Return the [x, y] coordinate for the center point of the cell that contains the specified text.  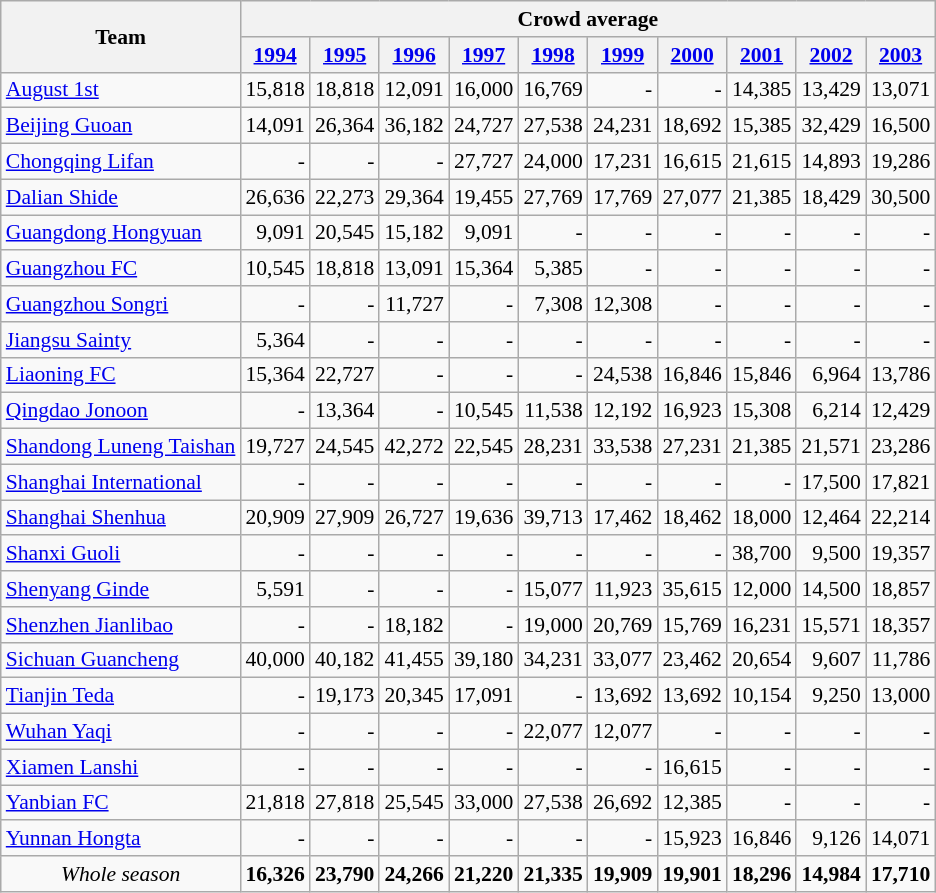
12,308 [622, 304]
24,538 [622, 375]
17,500 [830, 482]
28,231 [552, 447]
34,231 [552, 660]
33,538 [622, 447]
26,364 [344, 126]
19,901 [692, 874]
Shenyang Ginde [121, 589]
9,607 [830, 660]
Qingdao Jonoon [121, 411]
1996 [414, 55]
14,984 [830, 874]
Guangzhou FC [121, 269]
22,214 [900, 518]
18,000 [762, 518]
26,636 [274, 197]
42,272 [414, 447]
13,091 [414, 269]
24,266 [414, 874]
9,500 [830, 554]
1994 [274, 55]
13,364 [344, 411]
40,000 [274, 660]
19,357 [900, 554]
7,308 [552, 304]
14,091 [274, 126]
21,335 [552, 874]
12,091 [414, 90]
1997 [484, 55]
20,545 [344, 233]
33,077 [622, 660]
17,821 [900, 482]
16,769 [552, 90]
Sichuan Guancheng [121, 660]
13,429 [830, 90]
27,818 [344, 803]
9,126 [830, 839]
17,769 [622, 197]
21,220 [484, 874]
Beijing Guoan [121, 126]
12,077 [622, 732]
12,429 [900, 411]
August 1st [121, 90]
23,286 [900, 447]
14,893 [830, 162]
19,286 [900, 162]
Whole season [121, 874]
9,250 [830, 696]
15,818 [274, 90]
27,727 [484, 162]
20,345 [414, 696]
11,786 [900, 660]
19,455 [484, 197]
Yanbian FC [121, 803]
Jiangsu Sainty [121, 340]
18,182 [414, 625]
21,818 [274, 803]
19,909 [622, 874]
15,308 [762, 411]
5,385 [552, 269]
16,231 [762, 625]
Guangzhou Songri [121, 304]
17,710 [900, 874]
40,182 [344, 660]
20,769 [622, 625]
18,429 [830, 197]
Team [121, 36]
22,545 [484, 447]
27,909 [344, 518]
2001 [762, 55]
32,429 [830, 126]
35,615 [692, 589]
Shenzhen Jianlibao [121, 625]
2000 [692, 55]
Shanxi Guoli [121, 554]
Liaoning FC [121, 375]
14,500 [830, 589]
15,923 [692, 839]
21,615 [762, 162]
Shanghai Shenhua [121, 518]
12,385 [692, 803]
41,455 [414, 660]
27,769 [552, 197]
20,909 [274, 518]
24,000 [552, 162]
Yunnan Hongta [121, 839]
38,700 [762, 554]
14,071 [900, 839]
15,769 [692, 625]
23,462 [692, 660]
25,545 [414, 803]
19,636 [484, 518]
24,231 [622, 126]
15,077 [552, 589]
11,538 [552, 411]
29,364 [414, 197]
18,857 [900, 589]
30,500 [900, 197]
2002 [830, 55]
27,231 [692, 447]
20,654 [762, 660]
1999 [622, 55]
18,692 [692, 126]
11,727 [414, 304]
13,071 [900, 90]
22,727 [344, 375]
10,154 [762, 696]
Crowd average [588, 19]
15,846 [762, 375]
Xiamen Lanshi [121, 767]
12,000 [762, 589]
19,727 [274, 447]
18,357 [900, 625]
26,727 [414, 518]
6,964 [830, 375]
Guangdong Hongyuan [121, 233]
Dalian Shide [121, 197]
5,591 [274, 589]
15,571 [830, 625]
21,571 [830, 447]
14,385 [762, 90]
39,713 [552, 518]
19,000 [552, 625]
22,273 [344, 197]
19,173 [344, 696]
26,692 [622, 803]
16,500 [900, 126]
24,545 [344, 447]
24,727 [484, 126]
23,790 [344, 874]
39,180 [484, 660]
16,923 [692, 411]
17,231 [622, 162]
16,000 [484, 90]
Shandong Luneng Taishan [121, 447]
17,462 [622, 518]
Wuhan Yaqi [121, 732]
1998 [552, 55]
6,214 [830, 411]
Tianjin Teda [121, 696]
13,786 [900, 375]
13,000 [900, 696]
18,296 [762, 874]
2003 [900, 55]
17,091 [484, 696]
18,462 [692, 518]
12,192 [622, 411]
27,077 [692, 197]
16,326 [274, 874]
1995 [344, 55]
33,000 [484, 803]
Chongqing Lifan [121, 162]
5,364 [274, 340]
15,385 [762, 126]
22,077 [552, 732]
12,464 [830, 518]
15,182 [414, 233]
Shanghai International [121, 482]
11,923 [622, 589]
36,182 [414, 126]
